Locate the cell with the specified text and output its (x, y) center coordinate. 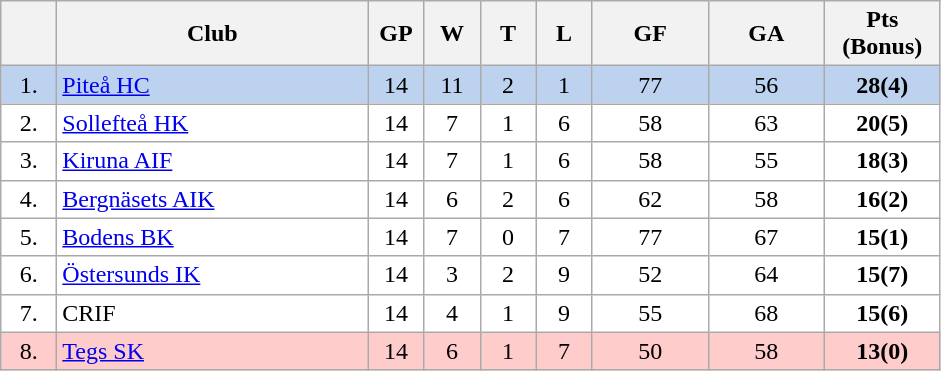
Kiruna AIF (212, 161)
Sollefteå HK (212, 123)
Östersunds IK (212, 275)
18(3) (882, 161)
2. (29, 123)
Tegs SK (212, 351)
16(2) (882, 199)
52 (650, 275)
0 (508, 237)
15(1) (882, 237)
15(7) (882, 275)
GF (650, 34)
5. (29, 237)
4 (452, 313)
W (452, 34)
GP (396, 34)
Pts (Bonus) (882, 34)
62 (650, 199)
3 (452, 275)
68 (766, 313)
20(5) (882, 123)
67 (766, 237)
6. (29, 275)
Bodens BK (212, 237)
15(6) (882, 313)
56 (766, 85)
3. (29, 161)
8. (29, 351)
7. (29, 313)
4. (29, 199)
GA (766, 34)
63 (766, 123)
13(0) (882, 351)
1. (29, 85)
T (508, 34)
64 (766, 275)
Bergnäsets AIK (212, 199)
L (564, 34)
11 (452, 85)
28(4) (882, 85)
Club (212, 34)
50 (650, 351)
Piteå HC (212, 85)
CRIF (212, 313)
